Pinpoint the cell where the given text exists, returning its [X, Y] midpoint coordinate. 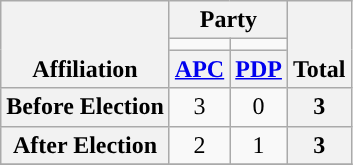
2 [199, 145]
0 [259, 107]
Party [228, 20]
Affiliation [86, 44]
After Election [86, 145]
PDP [259, 69]
Total [319, 44]
APC [199, 69]
Before Election [86, 107]
1 [259, 145]
